For the text-containing cell, return its midpoint in [x, y] coordinate format. 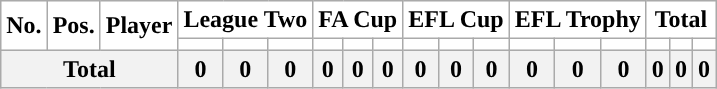
EFL Trophy [578, 20]
Pos. [74, 26]
Player [139, 26]
EFL Cup [456, 20]
No. [24, 26]
FA Cup [358, 20]
League Two [246, 20]
